Search for the cell housing the specified text and yield its [x, y] center coordinate. 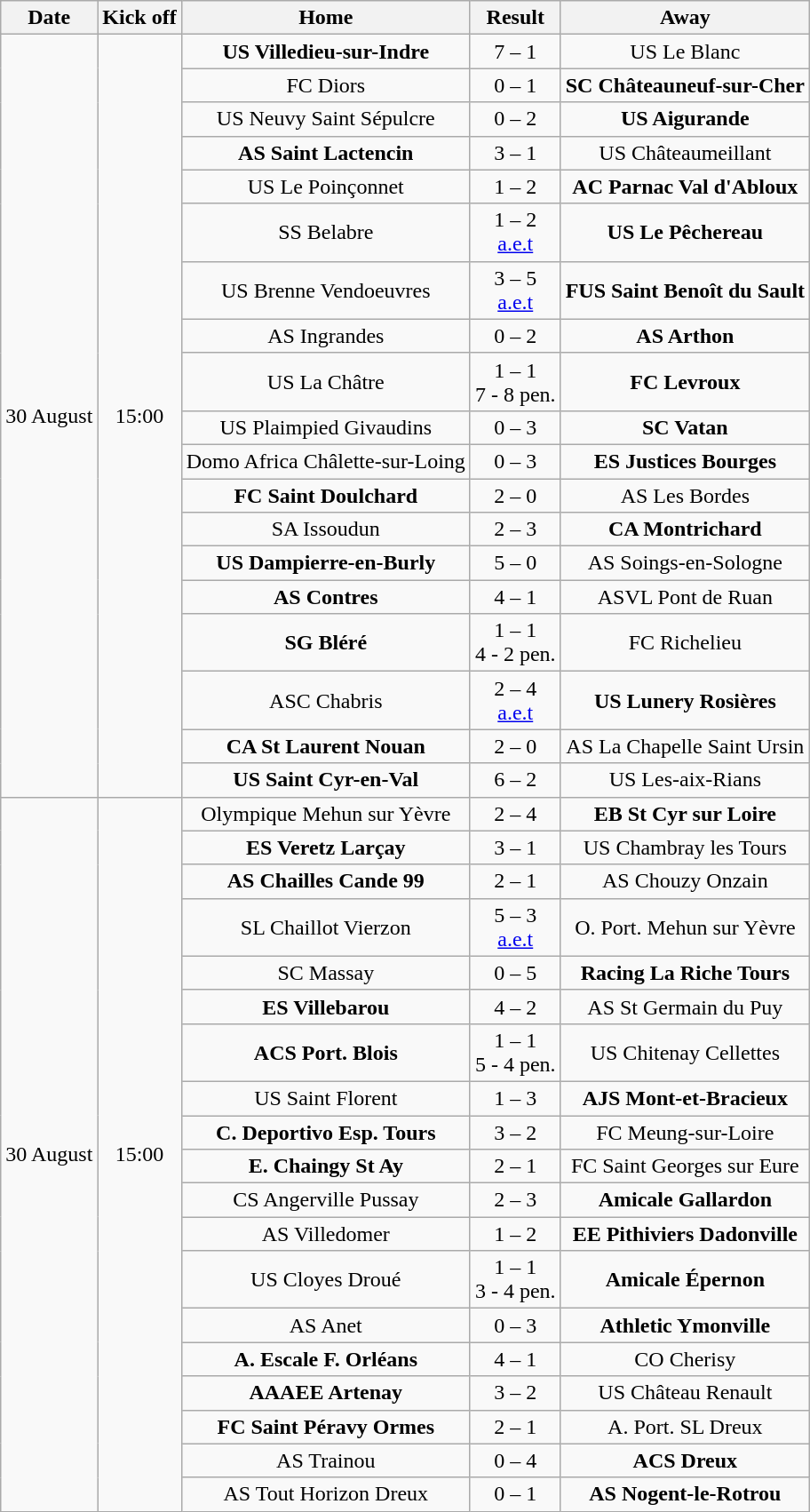
US Brenne Vendoeuvres [325, 290]
AS Chouzy Onzain [685, 881]
SC Châteauneuf-sur-Cher [685, 85]
EE Pithiviers Dadonville [685, 1234]
AS St Germain du Puy [685, 1007]
2 – 4 a.e.t [515, 700]
FC Saint Georges sur Eure [685, 1166]
SG Bléré [325, 643]
US Le Poinçonnet [325, 187]
US Saint Cyr-en-Val [325, 780]
US Chitenay Cellettes [685, 1052]
AS Anet [325, 1325]
Racing La Riche Tours [685, 973]
A. Port. SL Dreux [685, 1427]
FUS Saint Benoît du Sault [685, 290]
FC Diors [325, 85]
ASC Chabris [325, 700]
US Le Pêchereau [685, 233]
1 – 1 3 - 4 pen. [515, 1279]
ACS Port. Blois [325, 1052]
O. Port. Mehun sur Yèvre [685, 927]
AS Nogent-le-Rotrou [685, 1494]
FC Saint Doulchard [325, 495]
AS Saint Lactencin [325, 153]
0 – 5 [515, 973]
Athletic Ymonville [685, 1325]
ACS Dreux [685, 1460]
C. Deportivo Esp. Tours [325, 1133]
US Le Blanc [685, 52]
US Cloyes Droué [325, 1279]
1 – 2 a.e.t [515, 233]
Home [325, 18]
AS Trainou [325, 1460]
EB St Cyr sur Loire [685, 814]
US Chambray les Tours [685, 848]
CA Montrichard [685, 529]
Kick off [139, 18]
5 – 0 [515, 563]
7 – 1 [515, 52]
3 – 5 a.e.t [515, 290]
6 – 2 [515, 780]
E. Chaingy St Ay [325, 1166]
US Neuvy Saint Sépulcre [325, 119]
AS Chailles Cande 99 [325, 881]
1 – 1 7 - 8 pen. [515, 382]
Date [50, 18]
AS Contres [325, 597]
FC Richelieu [685, 643]
CS Angerville Pussay [325, 1200]
Domo Africa Châlette-sur-Loing [325, 461]
US Lunery Rosières [685, 700]
ES Veretz Larçay [325, 848]
Amicale Gallardon [685, 1200]
AS Villedomer [325, 1234]
US Les-aix-Rians [685, 780]
US Dampierre-en-Burly [325, 563]
5 – 3 a.e.t [515, 927]
SA Issoudun [325, 529]
AS Soings-en-Sologne [685, 563]
1 – 1 5 - 4 pen. [515, 1052]
AJS Mont-et-Bracieux [685, 1098]
US La Châtre [325, 382]
FC Meung-sur-Loire [685, 1133]
A. Escale F. Orléans [325, 1359]
ES Justices Bourges [685, 461]
ES Villebarou [325, 1007]
US Château Renault [685, 1393]
FC Levroux [685, 382]
US Aigurande [685, 119]
1 – 1 4 - 2 pen. [515, 643]
AAAEE Artenay [325, 1393]
Amicale Épernon [685, 1279]
AC Parnac Val d'Abloux [685, 187]
AS Les Bordes [685, 495]
SL Chaillot Vierzon [325, 927]
0 – 4 [515, 1460]
Olympique Mehun sur Yèvre [325, 814]
US Saint Florent [325, 1098]
2 – 4 [515, 814]
4 – 2 [515, 1007]
AS Arthon [685, 336]
US Villedieu-sur-Indre [325, 52]
CA St Laurent Nouan [325, 746]
AS Tout Horizon Dreux [325, 1494]
FC Saint Péravy Ormes [325, 1427]
Result [515, 18]
US Châteaumeillant [685, 153]
AS La Chapelle Saint Ursin [685, 746]
Away [685, 18]
US Plaimpied Givaudins [325, 427]
1 – 3 [515, 1098]
CO Cherisy [685, 1359]
AS Ingrandes [325, 336]
SS Belabre [325, 233]
SC Massay [325, 973]
ASVL Pont de Ruan [685, 597]
SC Vatan [685, 427]
